Extract the (X, Y) coordinate from the center of the cell holding the provided text.  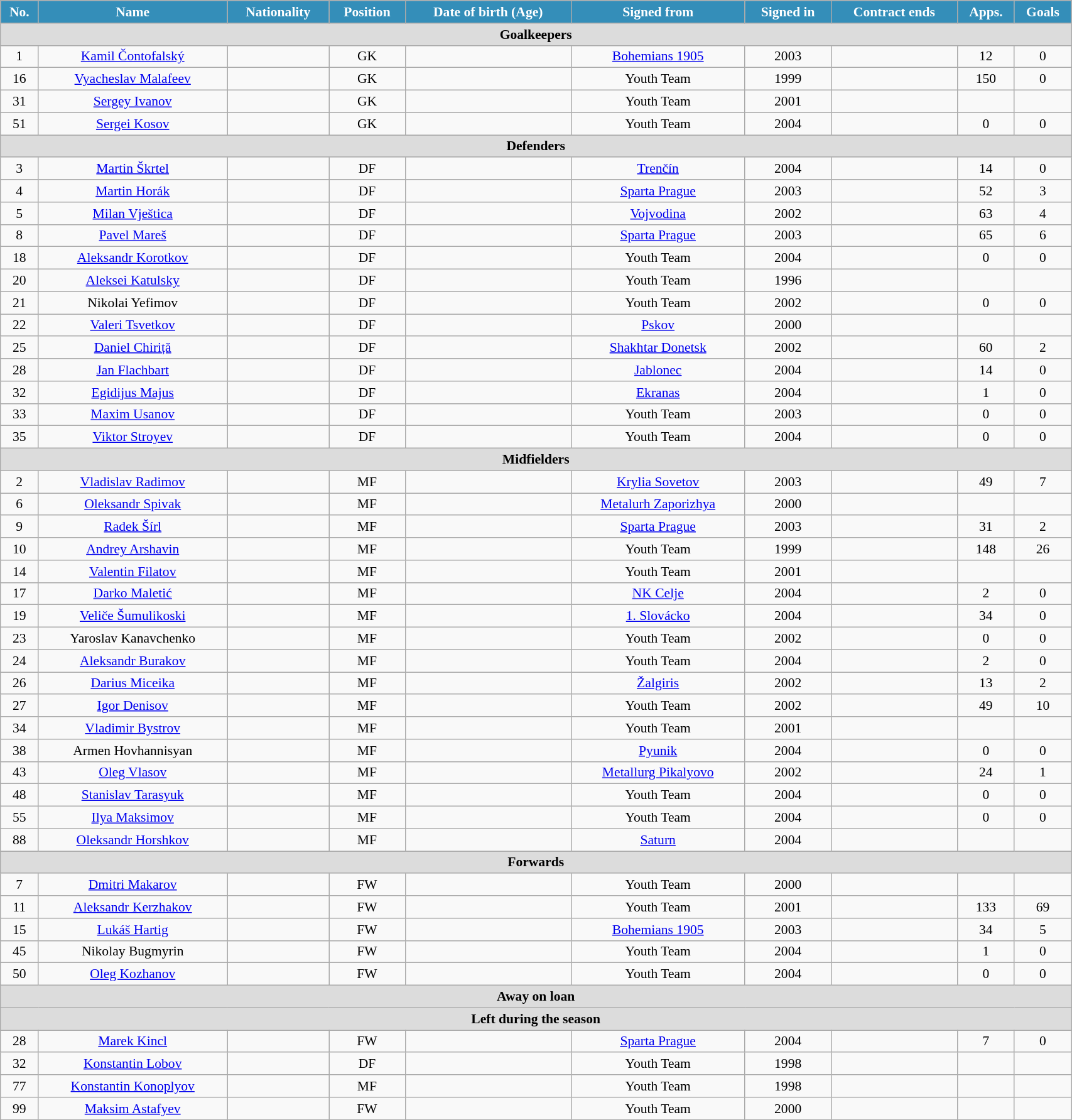
48 (19, 795)
63 (986, 214)
Defenders (536, 146)
15 (19, 930)
Vyacheslav Malafeev (133, 79)
16 (19, 79)
9 (19, 527)
Vladimir Bystrov (133, 728)
Martin Škrtel (133, 169)
12 (986, 57)
Oleksandr Horshkov (133, 840)
Yaroslav Kanavchenko (133, 639)
Goals (1042, 12)
Apps. (986, 12)
Ilya Maksimov (133, 818)
Oleg Kozhanov (133, 974)
Date of birth (Age) (488, 12)
Contract ends (894, 12)
133 (986, 907)
Radek Šírl (133, 527)
Trenčín (658, 169)
25 (19, 348)
Valeri Tsvetkov (133, 325)
43 (19, 773)
99 (19, 1109)
Daniel Chiriță (133, 348)
11 (19, 907)
Darko Maletić (133, 594)
38 (19, 751)
88 (19, 840)
19 (19, 616)
Aleksandr Korotkov (133, 258)
Vladislav Radimov (133, 482)
Pskov (658, 325)
Milan Vještica (133, 214)
Aleksandr Kerzhakov (133, 907)
21 (19, 303)
Maksim Astafyev (133, 1109)
17 (19, 594)
45 (19, 952)
Veliče Šumulikoski (133, 616)
Oleksandr Spivak (133, 504)
Žalgiris (658, 683)
Name (133, 12)
Shakhtar Donetsk (658, 348)
20 (19, 281)
Aleksei Katulsky (133, 281)
60 (986, 348)
33 (19, 415)
55 (19, 818)
Oleg Vlasov (133, 773)
Position (367, 12)
Stanislav Tarasyuk (133, 795)
18 (19, 258)
Goalkeepers (536, 35)
Nationality (278, 12)
Jan Flachbart (133, 370)
Nikolay Bugmyrin (133, 952)
52 (986, 191)
Aleksandr Burakov (133, 661)
Kamil Čontofalský (133, 57)
Krylia Sovetov (658, 482)
Konstantin Lobov (133, 1064)
Metallurg Pikalyovo (658, 773)
Armen Hovhannisyan (133, 751)
Darius Miceika (133, 683)
77 (19, 1086)
Pyunik (658, 751)
148 (986, 549)
Maxim Usanov (133, 415)
150 (986, 79)
Nikolai Yefimov (133, 303)
Signed from (658, 12)
Dmitri Makarov (133, 885)
No. (19, 12)
1996 (788, 281)
Saturn (658, 840)
13 (986, 683)
Jablonec (658, 370)
NK Celje (658, 594)
27 (19, 706)
35 (19, 437)
Midfielders (536, 460)
Left during the season (536, 1019)
Egidijus Majus (133, 393)
23 (19, 639)
8 (19, 236)
1. Slovácko (658, 616)
22 (19, 325)
51 (19, 124)
Pavel Mareš (133, 236)
69 (1042, 907)
Sergei Kosov (133, 124)
Signed in (788, 12)
Marek Kincl (133, 1041)
Metalurh Zaporizhya (658, 504)
50 (19, 974)
Sergey Ivanov (133, 102)
Martin Horák (133, 191)
Valentin Filatov (133, 572)
Ekranas (658, 393)
Vojvodina (658, 214)
Konstantin Konoplyov (133, 1086)
Andrey Arshavin (133, 549)
Igor Denisov (133, 706)
Forwards (536, 862)
Away on loan (536, 997)
65 (986, 236)
Lukáš Hartig (133, 930)
Viktor Stroyev (133, 437)
